Locate the cell with the specified text and output its (X, Y) center coordinate. 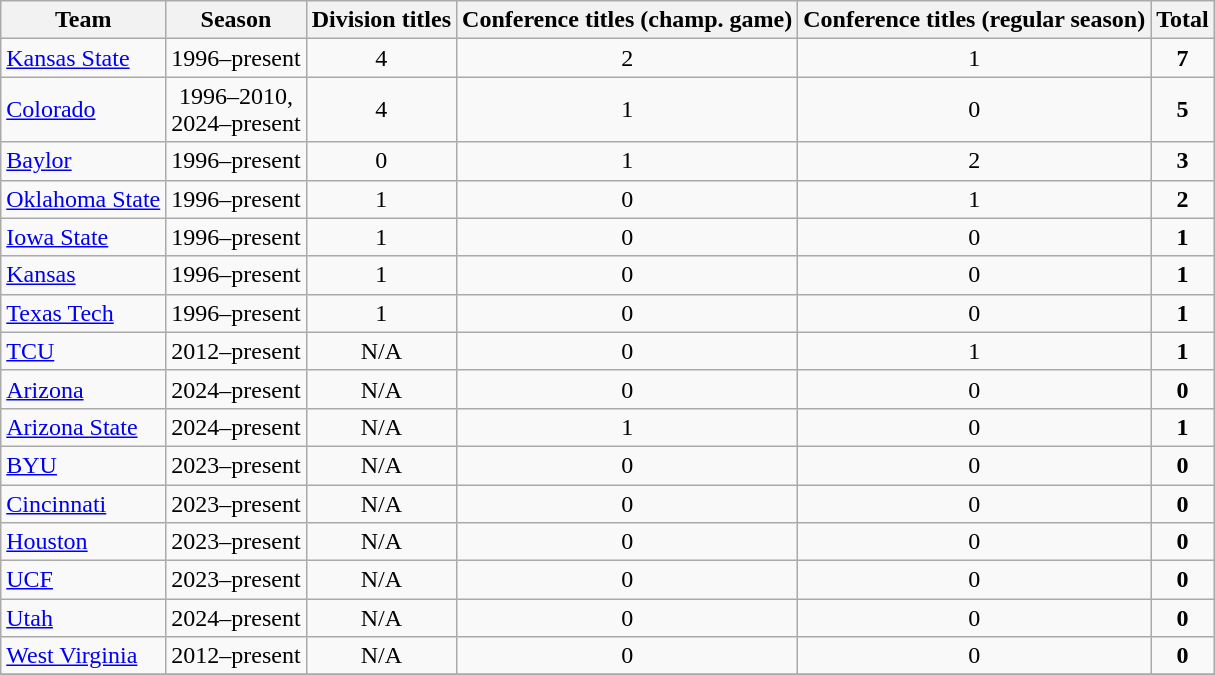
5 (1183, 110)
1996–2010,2024–present (236, 110)
Team (84, 20)
TCU (84, 351)
Oklahoma State (84, 199)
BYU (84, 465)
Season (236, 20)
7 (1183, 58)
Houston (84, 542)
Arizona State (84, 427)
Texas Tech (84, 313)
Iowa State (84, 237)
Division titles (381, 20)
Cincinnati (84, 503)
Total (1183, 20)
Utah (84, 618)
West Virginia (84, 656)
UCF (84, 580)
Colorado (84, 110)
3 (1183, 161)
Conference titles (regular season) (974, 20)
Kansas (84, 275)
Baylor (84, 161)
Kansas State (84, 58)
Conference titles (champ. game) (628, 20)
Arizona (84, 389)
